Identify which cell holds the provided text, then report its [x, y] central coordinate. 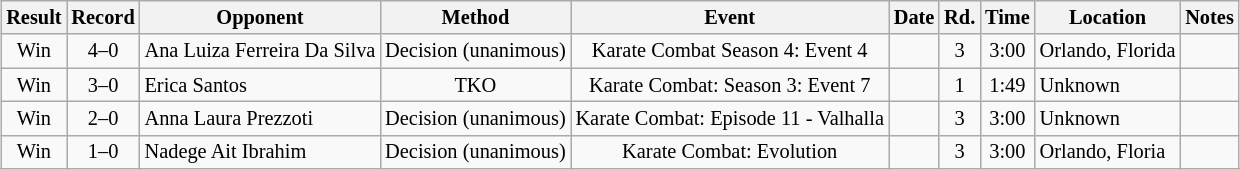
Anna Laura Prezzoti [260, 119]
1:49 [1008, 85]
Ana Luiza Ferreira Da Silva [260, 51]
Orlando, Florida [1108, 51]
Location [1108, 18]
4–0 [102, 51]
1 [960, 85]
Notes [1209, 18]
1–0 [102, 152]
Erica Santos [260, 85]
Opponent [260, 18]
3–0 [102, 85]
Nadege Ait Ibrahim [260, 152]
Orlando, Floria [1108, 152]
Date [914, 18]
Result [34, 18]
Rd. [960, 18]
TKO [475, 85]
Karate Combat Season 4: Event 4 [730, 51]
Record [102, 18]
Karate Combat: Evolution [730, 152]
Karate Combat: Episode 11 - Valhalla [730, 119]
Method [475, 18]
2–0 [102, 119]
Time [1008, 18]
Event [730, 18]
Karate Combat: Season 3: Event 7 [730, 85]
